Provide the [X, Y] coordinate of the cell's center where the given text is located.  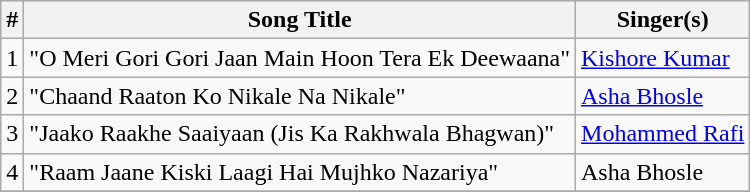
Mohammed Rafi [663, 134]
"Chaand Raaton Ko Nikale Na Nikale" [300, 96]
Kishore Kumar [663, 58]
4 [12, 172]
"Jaako Raakhe Saaiyaan (Jis Ka Rakhwala Bhagwan)" [300, 134]
# [12, 20]
3 [12, 134]
"Raam Jaane Kiski Laagi Hai Mujhko Nazariya" [300, 172]
Song Title [300, 20]
1 [12, 58]
"O Meri Gori Gori Jaan Main Hoon Tera Ek Deewaana" [300, 58]
2 [12, 96]
Singer(s) [663, 20]
